Provide the (X, Y) coordinate of the cell's center where the given text is located.  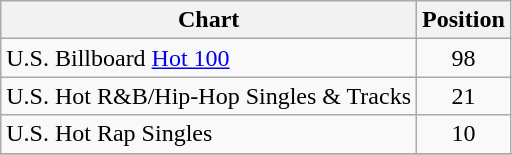
Chart (209, 20)
21 (464, 96)
10 (464, 134)
U.S. Hot Rap Singles (209, 134)
Position (464, 20)
U.S. Hot R&B/Hip-Hop Singles & Tracks (209, 96)
U.S. Billboard Hot 100 (209, 58)
98 (464, 58)
